Detect which cell encompasses the target text, then output its (X, Y) center coordinate. 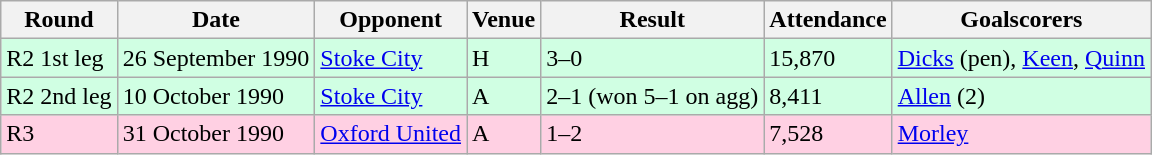
26 September 1990 (216, 58)
Dicks (pen), Keen, Quinn (1021, 58)
Oxford United (391, 134)
Round (59, 20)
15,870 (828, 58)
1–2 (652, 134)
R2 1st leg (59, 58)
Morley (1021, 134)
R2 2nd leg (59, 96)
Date (216, 20)
31 October 1990 (216, 134)
H (504, 58)
Goalscorers (1021, 20)
R3 (59, 134)
3–0 (652, 58)
10 October 1990 (216, 96)
7,528 (828, 134)
Allen (2) (1021, 96)
8,411 (828, 96)
Attendance (828, 20)
2–1 (won 5–1 on agg) (652, 96)
Opponent (391, 20)
Result (652, 20)
Venue (504, 20)
